Extract the [x, y] coordinate from the center of the cell holding the provided text.  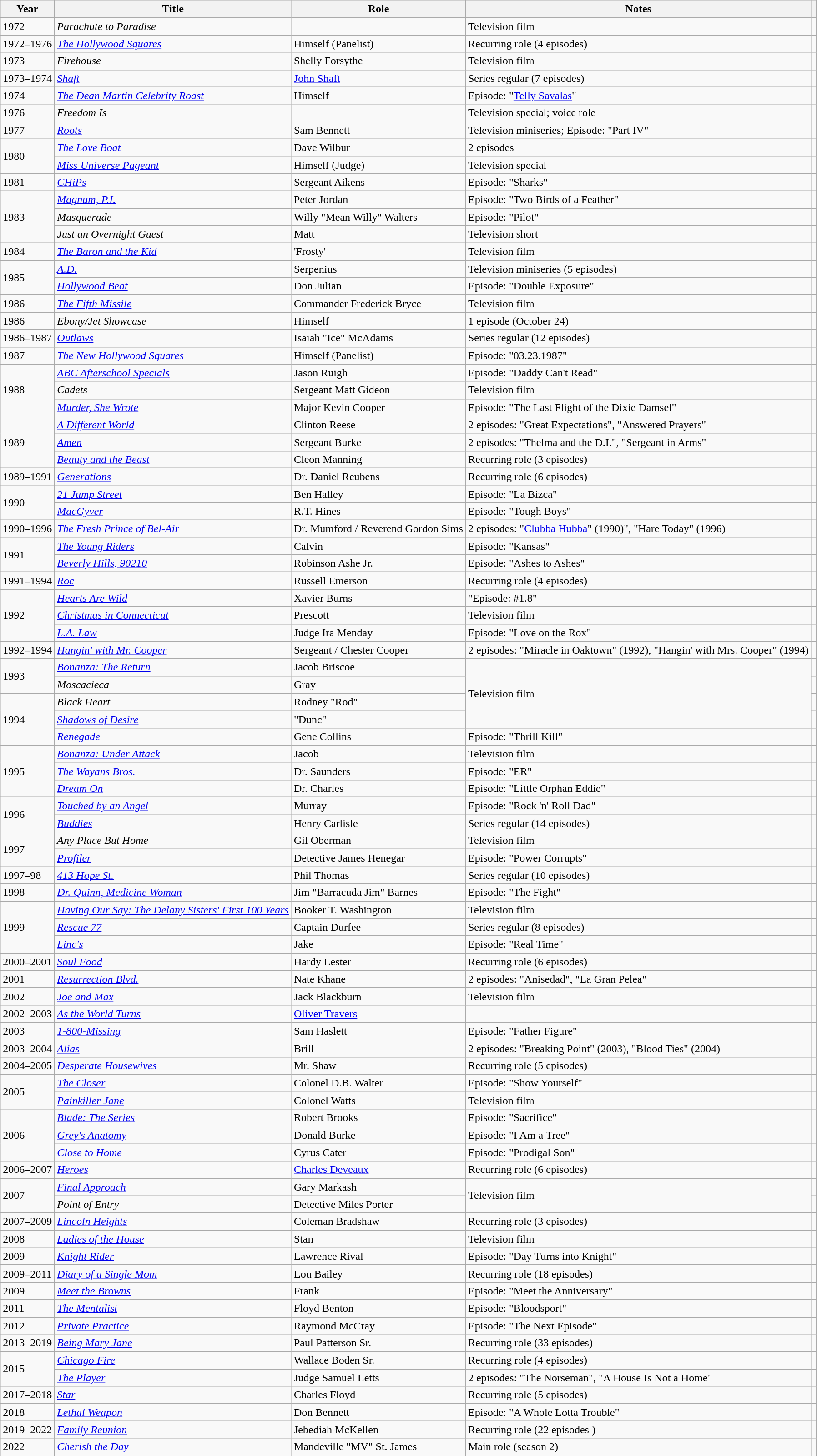
Episode: "Pilot" [638, 217]
1989–1991 [27, 477]
Jebediah McKellen [378, 1430]
1997–98 [27, 875]
Murder, She Wrote [173, 407]
Detective James Henegar [378, 858]
A Different World [173, 425]
Blade: The Series [173, 1118]
Roc [173, 581]
As the World Turns [173, 1014]
Mr. Shaw [378, 1066]
Grey's Anatomy [173, 1135]
CHiPs [173, 182]
Soul Food [173, 962]
Television special; voice role [638, 113]
Episode: "Prodigal Son" [638, 1152]
Sergeant Burke [378, 442]
1-800-Missing [173, 1031]
Major Kevin Cooper [378, 407]
1991–1994 [27, 581]
Series regular (14 episodes) [638, 823]
1985 [27, 278]
2006–2007 [27, 1170]
The Fifth Missile [173, 304]
Dave Wilbur [378, 147]
Lethal Weapon [173, 1412]
R.T. Hines [378, 512]
Wallace Boden Sr. [378, 1360]
Cyrus Cater [378, 1152]
Rescue 77 [173, 927]
Episode: "03.23.1987" [638, 355]
Gary Markash [378, 1187]
Bonanza: Under Attack [173, 754]
Episode: "Power Corrupts" [638, 858]
Jacob Briscoe [378, 667]
Magnum, P.I. [173, 199]
Dr. Charles [378, 789]
Recurring role (33 episodes) [638, 1343]
Alias [173, 1048]
Episode: "La Bizca" [638, 494]
The Hollywood Squares [173, 44]
1987 [27, 355]
Freedom Is [173, 113]
Gene Collins [378, 736]
1973–1974 [27, 78]
Episode: "Daddy Can't Read" [638, 373]
Just an Overnight Guest [173, 234]
Amen [173, 442]
1991 [27, 555]
Hardy Lester [378, 962]
2001 [27, 979]
Peter Jordan [378, 199]
Heroes [173, 1170]
Colonel Watts [378, 1101]
1976 [27, 113]
Being Mary Jane [173, 1343]
Gray [378, 685]
The Mentalist [173, 1308]
1989 [27, 442]
Masquerade [173, 217]
Episode: "ER" [638, 771]
Having Our Say: The Delany Sisters' First 100 Years [173, 910]
1995 [27, 771]
Miss Universe Pageant [173, 165]
Renegade [173, 736]
Role [378, 9]
Hangin' with Mr. Cooper [173, 650]
Calvin [378, 546]
Diary of a Single Mom [173, 1273]
Star [173, 1395]
1977 [27, 130]
Episode: "Thrill Kill" [638, 736]
Nate Khane [378, 979]
Firehouse [173, 61]
Paul Patterson Sr. [378, 1343]
Clinton Reese [378, 425]
2007 [27, 1196]
Robert Brooks [378, 1118]
1984 [27, 252]
Episode: "The Last Flight of the Dixie Damsel" [638, 407]
2011 [27, 1308]
The Dean Martin Celebrity Roast [173, 96]
Moscacieca [173, 685]
ABC Afterschool Specials [173, 373]
Don Julian [378, 286]
Private Practice [173, 1326]
Henry Carlisle [378, 823]
Phil Thomas [378, 875]
Hearts Are Wild [173, 598]
Roots [173, 130]
'Frosty' [378, 252]
Dr. Saunders [378, 771]
2002 [27, 996]
1990–1996 [27, 529]
Outlaws [173, 338]
Sergeant Matt Gideon [378, 390]
Episode: "Meet the Anniversary" [638, 1291]
2022 [27, 1447]
Joe and Max [173, 996]
2008 [27, 1239]
A.D. [173, 269]
The Player [173, 1378]
Episode: "Day Turns into Knight" [638, 1256]
2003 [27, 1031]
Recurring role (18 episodes) [638, 1273]
Episode: "Show Yourself" [638, 1083]
Cleon Manning [378, 459]
2 episodes: "Miracle in Oaktown" (1992), "Hangin' with Mrs. Cooper" (1994) [638, 650]
Beauty and the Beast [173, 459]
Ladies of the House [173, 1239]
The Closer [173, 1083]
Himself (Judge) [378, 165]
Episode: "Rock 'n' Roll Dad" [638, 806]
Sergeant Aikens [378, 182]
2 episodes: "Breaking Point" (2003), "Blood Ties" (2004) [638, 1048]
Stan [378, 1239]
Meet the Browns [173, 1291]
2013–2019 [27, 1343]
Series regular (8 episodes) [638, 927]
Sam Bennett [378, 130]
Any Place But Home [173, 841]
Charles Floyd [378, 1395]
1980 [27, 156]
Episode: "Sharks" [638, 182]
Episode: "A Whole Lotta Trouble" [638, 1412]
2006 [27, 1135]
Profiler [173, 858]
2009–2011 [27, 1273]
Gil Oberman [378, 841]
Willy "Mean Willy" Walters [378, 217]
Series regular (7 episodes) [638, 78]
2018 [27, 1412]
Bonanza: The Return [173, 667]
Prescott [378, 615]
Resurrection Blvd. [173, 979]
2 episodes: "Clubba Hubba" (1990)", "Hare Today" (1996) [638, 529]
Knight Rider [173, 1256]
1997 [27, 849]
Year [27, 9]
Episode: "Double Exposure" [638, 286]
1 episode (October 24) [638, 321]
2002–2003 [27, 1014]
1974 [27, 96]
Television miniseries; Episode: "Part IV" [638, 130]
Linc's [173, 944]
Ben Halley [378, 494]
Episode: "Little Orphan Eddie" [638, 789]
Dr. Quinn, Medicine Woman [173, 893]
Title [173, 9]
Rodney "Rod" [378, 702]
2005 [27, 1092]
Frank [378, 1291]
Recurring role (22 episodes ) [638, 1430]
1996 [27, 815]
MacGyver [173, 512]
1986–1987 [27, 338]
The New Hollywood Squares [173, 355]
Serpenius [378, 269]
The Young Riders [173, 546]
Cherish the Day [173, 1447]
Jacob [378, 754]
Cadets [173, 390]
1993 [27, 676]
1998 [27, 893]
Painkiller Jane [173, 1101]
John Shaft [378, 78]
Ebony/Jet Showcase [173, 321]
1983 [27, 217]
Jim "Barracuda Jim" Barnes [378, 893]
Booker T. Washington [378, 910]
Episode: "Love on the Rox" [638, 633]
Detective Miles Porter [378, 1204]
1994 [27, 719]
"Dunc" [378, 719]
2 episodes: "The Norseman", "A House Is Not a Home" [638, 1378]
Beverly Hills, 90210 [173, 563]
The Baron and the Kid [173, 252]
Episode: "Kansas" [638, 546]
Shaft [173, 78]
Shadows of Desire [173, 719]
Notes [638, 9]
1972 [27, 26]
The Fresh Prince of Bel-Air [173, 529]
Hollywood Beat [173, 286]
Family Reunion [173, 1430]
L.A. Law [173, 633]
Series regular (12 episodes) [638, 338]
Isaiah "Ice" McAdams [378, 338]
"Episode: #1.8" [638, 598]
Television miniseries (5 episodes) [638, 269]
1990 [27, 502]
Black Heart [173, 702]
Episode: "Telly Savalas" [638, 96]
Episode: "The Fight" [638, 893]
1973 [27, 61]
2 episodes: "Thelma and the D.I.", "Sergeant in Arms" [638, 442]
2 episodes [638, 147]
Close to Home [173, 1152]
Russell Emerson [378, 581]
Don Bennett [378, 1412]
Desperate Housewives [173, 1066]
Lou Bailey [378, 1273]
413 Hope St. [173, 875]
Floyd Benton [378, 1308]
Television short [638, 234]
2015 [27, 1369]
Television special [638, 165]
Touched by an Angel [173, 806]
2012 [27, 1326]
The Wayans Bros. [173, 771]
Lincoln Heights [173, 1222]
1992–1994 [27, 650]
Mandeville "MV" St. James [378, 1447]
Dr. Mumford / Reverend Gordon Sims [378, 529]
Coleman Bradshaw [378, 1222]
Episode: "Tough Boys" [638, 512]
2017–2018 [27, 1395]
2004–2005 [27, 1066]
Chicago Fire [173, 1360]
Episode: "Sacrifice" [638, 1118]
Christmas in Connecticut [173, 615]
Murray [378, 806]
Buddies [173, 823]
1981 [27, 182]
2003–2004 [27, 1048]
Episode: "Bloodsport" [638, 1308]
Final Approach [173, 1187]
2019–2022 [27, 1430]
1992 [27, 615]
2 episodes: "Great Expectations", "Answered Prayers" [638, 425]
Judge Samuel Letts [378, 1378]
Xavier Burns [378, 598]
Dream On [173, 789]
Sam Haslett [378, 1031]
2007–2009 [27, 1222]
Lawrence Rival [378, 1256]
1988 [27, 390]
Jason Ruigh [378, 373]
Episode: "Ashes to Ashes" [638, 563]
Shelly Forsythe [378, 61]
2000–2001 [27, 962]
Sergeant / Chester Cooper [378, 650]
Dr. Daniel Reubens [378, 477]
Raymond McCray [378, 1326]
Colonel D.B. Walter [378, 1083]
The Love Boat [173, 147]
Main role (season 2) [638, 1447]
Episode: "Real Time" [638, 944]
21 Jump Street [173, 494]
Donald Burke [378, 1135]
Point of Entry [173, 1204]
2 episodes: "Anisedad", "La Gran Pelea" [638, 979]
Episode: "Father Figure" [638, 1031]
Captain Durfee [378, 927]
Charles Deveaux [378, 1170]
1999 [27, 927]
Episode: "I Am a Tree" [638, 1135]
Brill [378, 1048]
Series regular (10 episodes) [638, 875]
1972–1976 [27, 44]
Commander Frederick Bryce [378, 304]
Jake [378, 944]
Episode: "The Next Episode" [638, 1326]
Oliver Travers [378, 1014]
Episode: "Two Birds of a Feather" [638, 199]
Jack Blackburn [378, 996]
Matt [378, 234]
Generations [173, 477]
Judge Ira Menday [378, 633]
Parachute to Paradise [173, 26]
Robinson Ashe Jr. [378, 563]
